Return (x, y) of the center of cell containing provided text 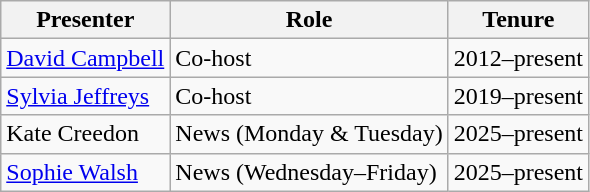
David Campbell (86, 58)
2012–present (518, 58)
Tenure (518, 20)
Sylvia Jeffreys (86, 96)
News (Wednesday–Friday) (309, 172)
Sophie Walsh (86, 172)
News (Monday & Tuesday) (309, 134)
Role (309, 20)
2019–present (518, 96)
Presenter (86, 20)
Kate Creedon (86, 134)
